Return the [X, Y] coordinate for the center point of the cell that contains the specified text.  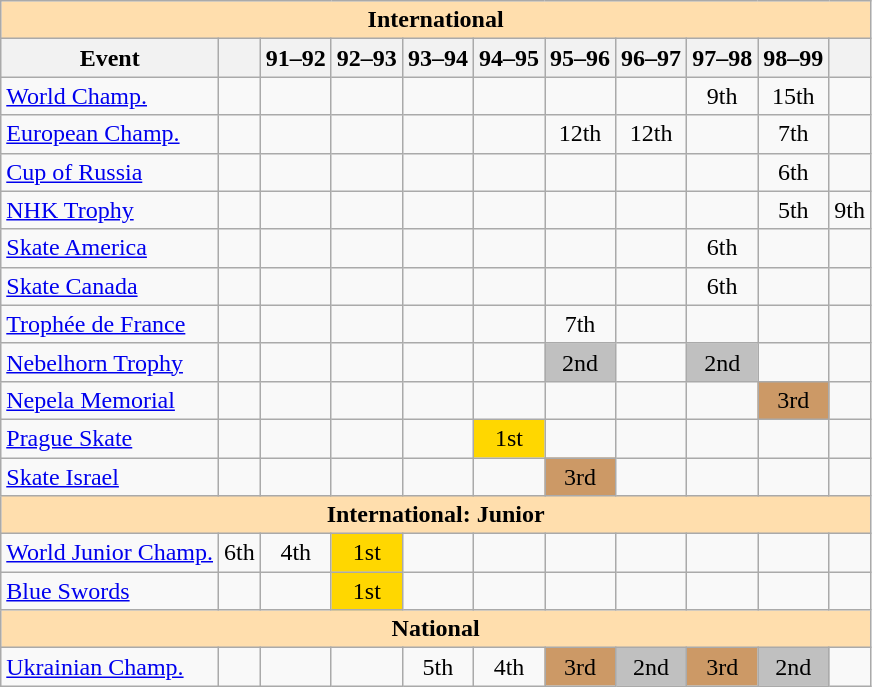
96–97 [652, 58]
92–93 [366, 58]
Ukrainian Champ. [110, 667]
NHK Trophy [110, 210]
Skate Canada [110, 286]
15th [794, 96]
93–94 [438, 58]
National [436, 629]
International [436, 20]
Nebelhorn Trophy [110, 362]
97–98 [722, 58]
91–92 [296, 58]
World Junior Champ. [110, 553]
Cup of Russia [110, 172]
Blue Swords [110, 591]
Event [110, 58]
98–99 [794, 58]
Nepela Memorial [110, 400]
94–95 [508, 58]
Skate America [110, 248]
European Champ. [110, 134]
International: Junior [436, 515]
95–96 [580, 58]
Prague Skate [110, 438]
Trophée de France [110, 324]
World Champ. [110, 96]
Skate Israel [110, 477]
